Determine the (x, y) coordinate at the center of the cell enclosing the given text.  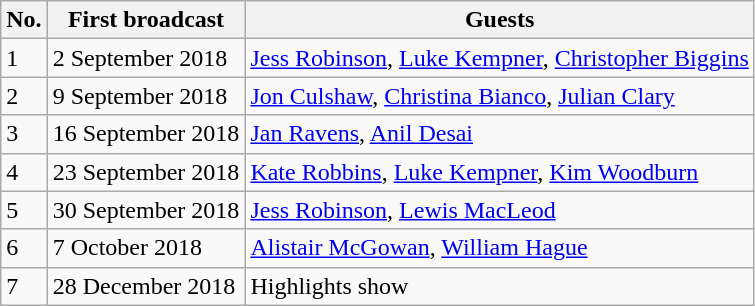
Guests (500, 20)
7 (24, 286)
5 (24, 210)
3 (24, 134)
Alistair McGowan, William Hague (500, 248)
16 September 2018 (146, 134)
23 September 2018 (146, 172)
2 (24, 96)
7 October 2018 (146, 248)
Jess Robinson, Lewis MacLeod (500, 210)
6 (24, 248)
Jess Robinson, Luke Kempner, Christopher Biggins (500, 58)
Jan Ravens, Anil Desai (500, 134)
No. (24, 20)
30 September 2018 (146, 210)
28 December 2018 (146, 286)
2 September 2018 (146, 58)
4 (24, 172)
Jon Culshaw, Christina Bianco, Julian Clary (500, 96)
1 (24, 58)
Highlights show (500, 286)
Kate Robbins, Luke Kempner, Kim Woodburn (500, 172)
First broadcast (146, 20)
9 September 2018 (146, 96)
